For the text-containing cell, return its midpoint in (X, Y) coordinate format. 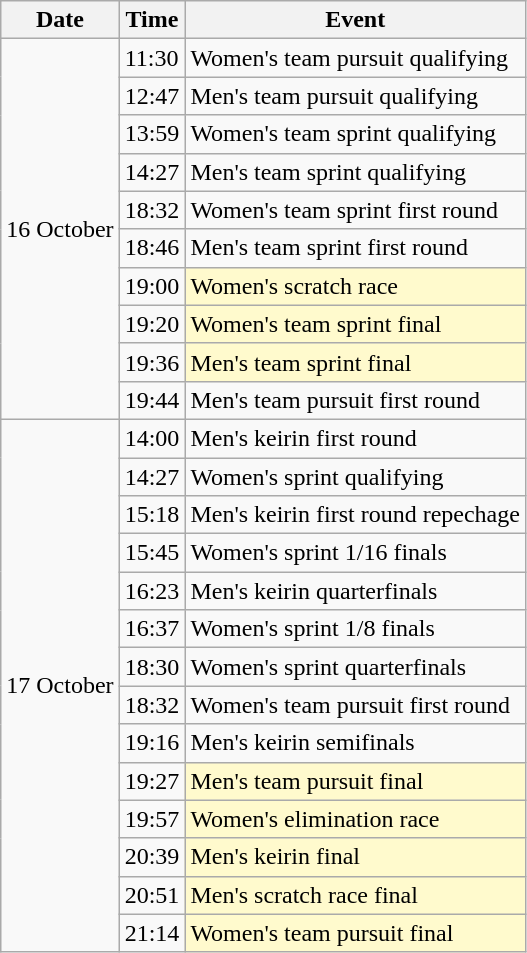
15:45 (152, 553)
Women's sprint quarterfinals (356, 667)
19:36 (152, 362)
Women's team pursuit qualifying (356, 58)
19:00 (152, 286)
20:51 (152, 895)
Men's team sprint qualifying (356, 172)
Men's scratch race final (356, 895)
Men's keirin first round repechage (356, 515)
17 October (60, 686)
Women's team sprint qualifying (356, 134)
19:57 (152, 819)
19:16 (152, 743)
Men's keirin semifinals (356, 743)
19:27 (152, 781)
21:14 (152, 933)
Women's team pursuit final (356, 933)
Event (356, 20)
Time (152, 20)
Women's scratch race (356, 286)
Men's keirin first round (356, 438)
Women's team sprint first round (356, 210)
Men's team pursuit first round (356, 400)
Women's sprint qualifying (356, 477)
Women's elimination race (356, 819)
11:30 (152, 58)
Women's sprint 1/8 finals (356, 629)
Women's team sprint final (356, 324)
Men's keirin quarterfinals (356, 591)
Women's team pursuit first round (356, 705)
12:47 (152, 96)
Date (60, 20)
Men's team pursuit final (356, 781)
Men's team sprint final (356, 362)
16:23 (152, 591)
19:44 (152, 400)
13:59 (152, 134)
Women's sprint 1/16 finals (356, 553)
18:30 (152, 667)
16:37 (152, 629)
18:46 (152, 248)
Men's team pursuit qualifying (356, 96)
16 October (60, 230)
19:20 (152, 324)
14:00 (152, 438)
20:39 (152, 857)
Men's keirin final (356, 857)
Men's team sprint first round (356, 248)
15:18 (152, 515)
